Return the (x, y) coordinate for the center point of the cell that contains the specified text.  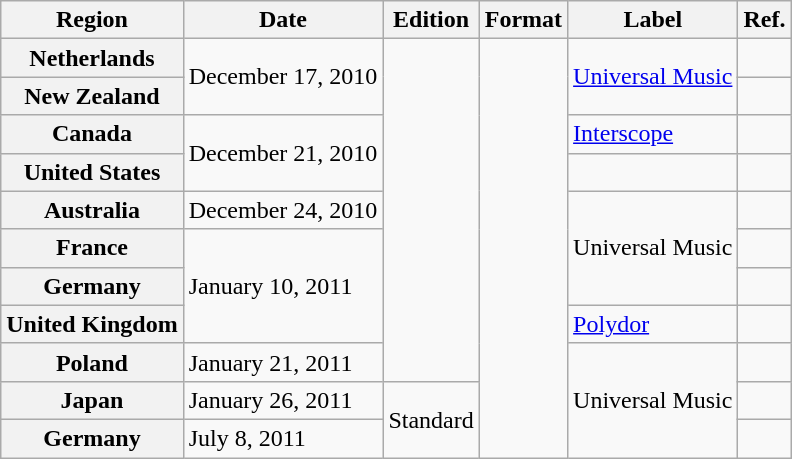
December 21, 2010 (283, 153)
December 24, 2010 (283, 210)
Canada (92, 134)
July 8, 2011 (283, 438)
Japan (92, 400)
January 26, 2011 (283, 400)
Ref. (764, 20)
Format (523, 20)
Interscope (653, 134)
New Zealand (92, 96)
France (92, 248)
December 17, 2010 (283, 77)
Polydor (653, 324)
Label (653, 20)
Region (92, 20)
Standard (431, 419)
United Kingdom (92, 324)
Date (283, 20)
January 21, 2011 (283, 362)
Netherlands (92, 58)
January 10, 2011 (283, 286)
United States (92, 172)
Edition (431, 20)
Poland (92, 362)
Australia (92, 210)
